For the text-containing cell, return its midpoint in [X, Y] coordinate format. 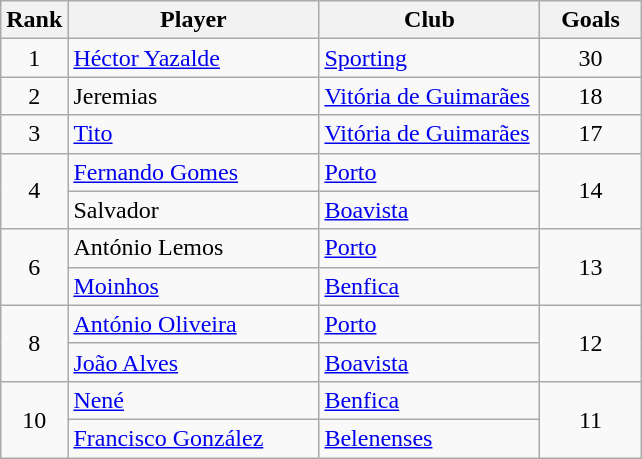
1 [34, 58]
4 [34, 191]
Héctor Yazalde [194, 58]
14 [590, 191]
18 [590, 96]
12 [590, 343]
Moinhos [194, 286]
30 [590, 58]
Rank [34, 20]
6 [34, 267]
João Alves [194, 362]
Goals [590, 20]
Nené [194, 400]
Sporting [430, 58]
Club [430, 20]
17 [590, 134]
8 [34, 343]
Fernando Gomes [194, 172]
11 [590, 419]
Player [194, 20]
António Lemos [194, 248]
Francisco González [194, 438]
António Oliveira [194, 324]
2 [34, 96]
13 [590, 267]
Salvador [194, 210]
Jeremias [194, 96]
Tito [194, 134]
Belenenses [430, 438]
10 [34, 419]
3 [34, 134]
